Determine the [X, Y] coordinate at the center of the cell enclosing the given text.  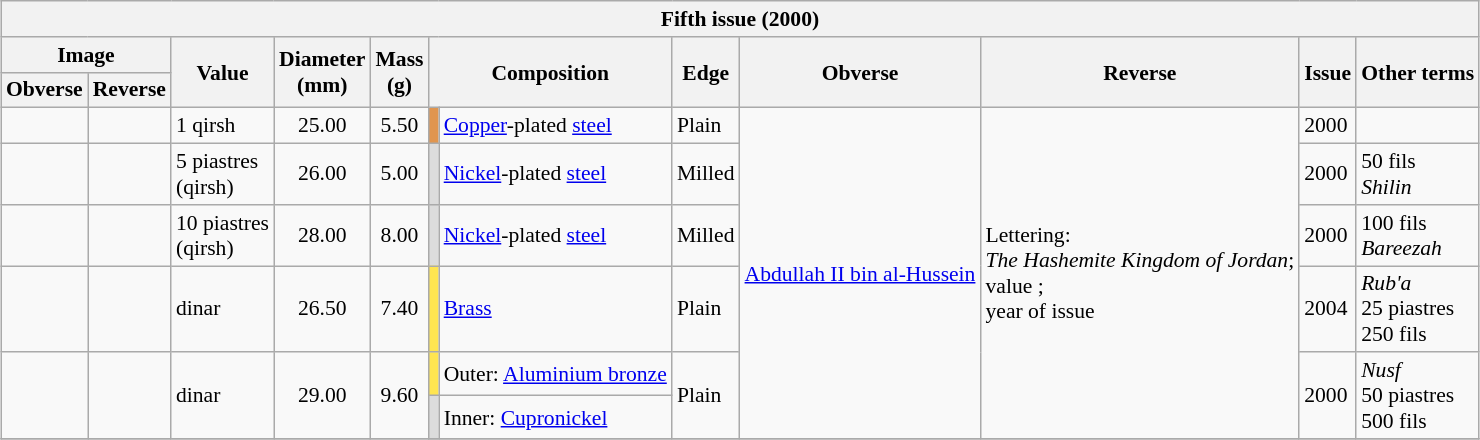
28.00 [322, 234]
29.00 [322, 396]
Edge [706, 72]
7.40 [399, 310]
Nusf50 piastres500 fils [1418, 396]
Rub'a25 piastres250 fils [1418, 310]
Brass [556, 310]
Composition [550, 72]
5.00 [399, 174]
Fifth issue (2000) [740, 19]
25.00 [322, 126]
Diameter(mm) [322, 72]
Mass(g) [399, 72]
8.00 [399, 234]
Inner: Cupronickel [556, 416]
5.50 [399, 126]
100 filsBareezah [1418, 234]
5 piastres(qirsh) [222, 174]
Abdullah II bin al-Hussein [860, 274]
2004 [1328, 310]
Copper-plated steel [556, 126]
10 piastres(qirsh) [222, 234]
Outer: Aluminium bronze [556, 374]
Issue [1328, 72]
Lettering:The Hashemite Kingdom of Jordan;value ;year of issue [1140, 274]
Other terms [1418, 72]
26.50 [322, 310]
9.60 [399, 396]
1 qirsh [222, 126]
Image [86, 54]
26.00 [322, 174]
Value [222, 72]
50 filsShilin [1418, 174]
